Locate the cell with the specified text and output its (X, Y) center coordinate. 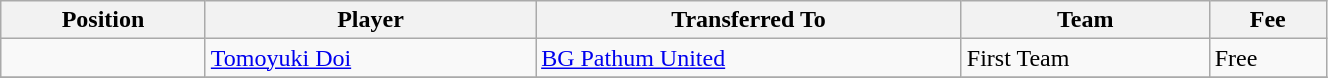
First Team (1085, 58)
Position (104, 20)
Team (1085, 20)
Fee (1268, 20)
Free (1268, 58)
BG Pathum United (749, 58)
Tomoyuki Doi (370, 58)
Player (370, 20)
Transferred To (749, 20)
